Output the [x, y] coordinate of the center of the cell containing the given text.  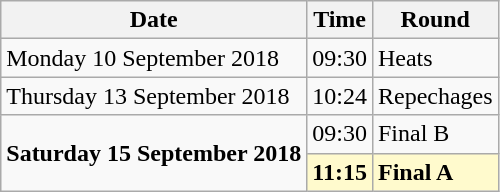
Round [435, 20]
11:15 [340, 172]
Thursday 13 September 2018 [154, 96]
Final B [435, 134]
Date [154, 20]
10:24 [340, 96]
Repechages [435, 96]
Final A [435, 172]
Heats [435, 58]
Saturday 15 September 2018 [154, 153]
Monday 10 September 2018 [154, 58]
Time [340, 20]
